Capture the cell that displays the provided text and extract its (x, y) central coordinate. 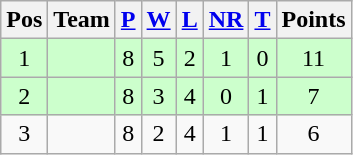
6 (314, 134)
Pos (24, 20)
7 (314, 96)
T (262, 20)
NR (226, 20)
W (158, 20)
11 (314, 58)
Team (82, 20)
Points (314, 20)
5 (158, 58)
P (128, 20)
L (190, 20)
